Locate the cell with the specified text and output its (X, Y) center coordinate. 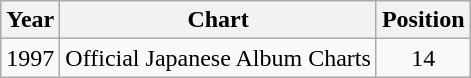
Chart (218, 20)
1997 (30, 58)
Year (30, 20)
Official Japanese Album Charts (218, 58)
Position (423, 20)
14 (423, 58)
